Capture the cell that displays the provided text and extract its (X, Y) central coordinate. 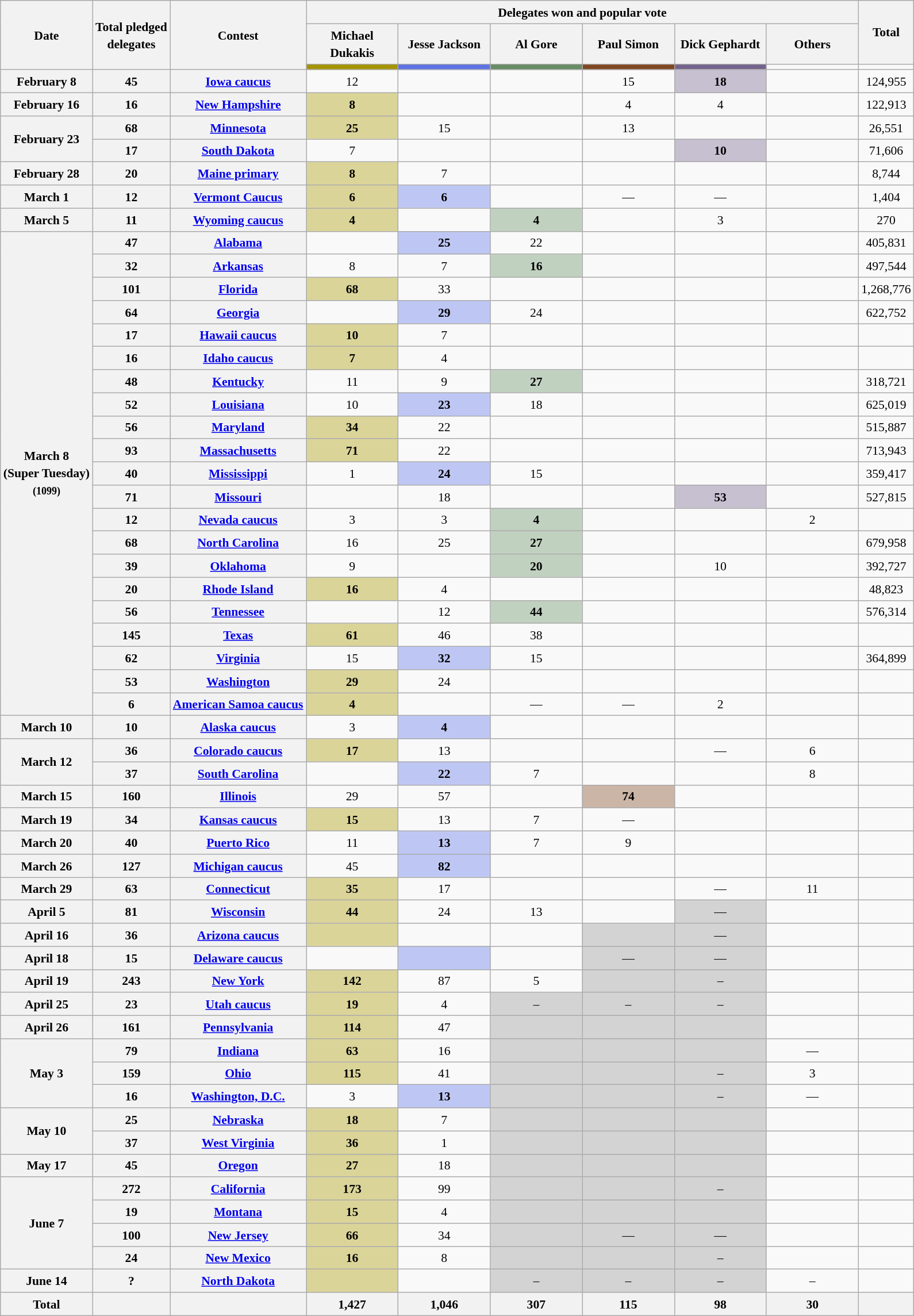
April 26 (47, 1027)
March 15 (47, 796)
57 (444, 796)
Alabama (238, 243)
June 7 (47, 1223)
March 8(Super Tuesday)(1099) (47, 474)
New Hampshire (238, 105)
52 (131, 404)
35 (352, 889)
1,427 (352, 1304)
79 (131, 1050)
48 (131, 381)
82 (444, 866)
64 (131, 312)
April 25 (47, 1004)
1,046 (444, 1304)
March 12 (47, 762)
Maryland (238, 427)
June 14 (47, 1281)
62 (131, 658)
Michigan caucus (238, 866)
5 (536, 981)
38 (536, 635)
46 (444, 635)
March 26 (47, 866)
Dick Gephardt (720, 44)
March 20 (47, 843)
Vermont Caucus (238, 197)
Paul Simon (628, 44)
South Carolina (238, 773)
Virginia (238, 658)
Jesse Jackson (444, 44)
May 17 (47, 1165)
576,314 (886, 612)
South Dakota (238, 151)
270 (886, 220)
Oregon (238, 1165)
Pennsylvania (238, 1027)
New York (238, 981)
April 18 (47, 958)
New Jersey (238, 1235)
Total pledgeddelegates (131, 35)
318,721 (886, 381)
87 (444, 981)
Texas (238, 635)
Minnesota (238, 128)
Contest (238, 35)
160 (131, 796)
243 (131, 981)
26,551 (886, 128)
41 (444, 1073)
Tennessee (238, 612)
114 (352, 1027)
Indiana (238, 1050)
March 29 (47, 889)
39 (131, 566)
66 (352, 1235)
1,404 (886, 197)
Wisconsin (238, 912)
81 (131, 912)
May 3 (47, 1073)
71,606 (886, 151)
April 19 (47, 981)
30 (812, 1304)
Puerto Rico (238, 843)
Kentucky (238, 381)
364,899 (886, 658)
Wyoming caucus (238, 220)
April 16 (47, 935)
North Carolina (238, 543)
Florida (238, 289)
March 19 (47, 820)
California (238, 1189)
North Dakota (238, 1281)
March 10 (47, 727)
Illinois (238, 796)
New Mexico (238, 1258)
101 (131, 289)
98 (720, 1304)
Rhode Island (238, 589)
Nevada caucus (238, 520)
124,955 (886, 82)
392,727 (886, 566)
Utah caucus (238, 1004)
February 16 (47, 105)
127 (131, 866)
March 1 (47, 197)
Georgia (238, 312)
48,823 (886, 589)
359,417 (886, 474)
Arizona caucus (238, 935)
515,887 (886, 427)
99 (444, 1189)
Oklahoma (238, 566)
February 28 (47, 174)
Missouri (238, 497)
1,268,776 (886, 289)
February 23 (47, 139)
Kansas caucus (238, 820)
100 (131, 1235)
April 5 (47, 912)
74 (628, 796)
Date (47, 35)
Al Gore (536, 44)
272 (131, 1189)
142 (352, 981)
122,913 (886, 105)
February 8 (47, 82)
625,019 (886, 404)
March 5 (47, 220)
Massachusetts (238, 451)
Delegates won and popular vote (582, 12)
93 (131, 451)
American Samoa caucus (238, 704)
527,815 (886, 497)
713,943 (886, 451)
Colorado caucus (238, 750)
307 (536, 1304)
145 (131, 635)
May 10 (47, 1131)
173 (352, 1189)
Nebraska (238, 1119)
Maine primary (238, 174)
? (131, 1281)
622,752 (886, 312)
Connecticut (238, 889)
Washington (238, 681)
Idaho caucus (238, 358)
Hawaii caucus (238, 335)
Louisiana (238, 404)
Washington, D.C. (238, 1096)
Mississippi (238, 474)
Others (812, 44)
Alaska caucus (238, 727)
497,544 (886, 266)
Ohio (238, 1073)
Montana (238, 1212)
Iowa caucus (238, 82)
Delaware caucus (238, 958)
8,744 (886, 174)
Arkansas (238, 266)
Michael Dukakis (352, 44)
61 (352, 635)
West Virginia (238, 1142)
159 (131, 1073)
405,831 (886, 243)
33 (444, 289)
679,958 (886, 543)
161 (131, 1027)
